Provide the (X, Y) coordinate of the cell's center where the given text is located.  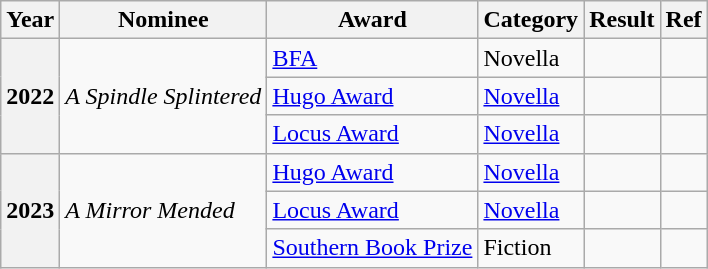
Category (531, 20)
Award (372, 20)
BFA (372, 58)
Ref (684, 20)
A Spindle Splintered (164, 96)
2022 (30, 96)
A Mirror Mended (164, 210)
Southern Book Prize (372, 248)
Nominee (164, 20)
Fiction (531, 248)
Result (622, 20)
2023 (30, 210)
Year (30, 20)
